Pinpoint the cell where the given text exists, returning its (x, y) midpoint coordinate. 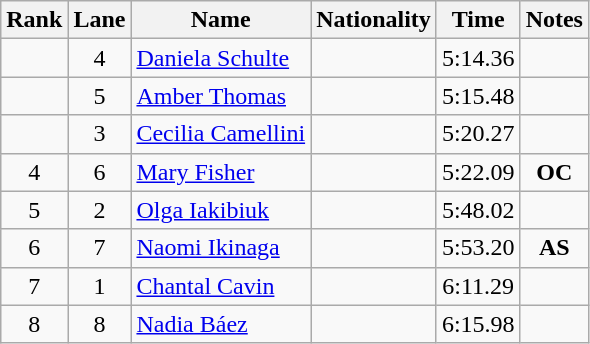
Nadia Báez (221, 324)
AS (554, 248)
OC (554, 172)
3 (100, 134)
5:53.20 (478, 248)
Naomi Ikinaga (221, 248)
Mary Fisher (221, 172)
5:20.27 (478, 134)
Rank (34, 20)
Daniela Schulte (221, 58)
5:22.09 (478, 172)
Name (221, 20)
Notes (554, 20)
Time (478, 20)
6:11.29 (478, 286)
5:48.02 (478, 210)
6:15.98 (478, 324)
1 (100, 286)
Cecilia Camellini (221, 134)
Chantal Cavin (221, 286)
5:15.48 (478, 96)
Amber Thomas (221, 96)
Lane (100, 20)
Nationality (374, 20)
Olga Iakibiuk (221, 210)
2 (100, 210)
5:14.36 (478, 58)
